Extract the (X, Y) coordinate from the center of the cell holding the provided text.  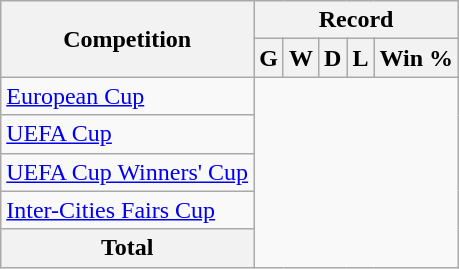
European Cup (128, 96)
UEFA Cup (128, 134)
Record (356, 20)
Total (128, 248)
D (332, 58)
W (300, 58)
Inter-Cities Fairs Cup (128, 210)
Competition (128, 39)
Win % (416, 58)
G (269, 58)
L (360, 58)
UEFA Cup Winners' Cup (128, 172)
